Provide the [x, y] coordinate of the cell's center where the given text is located.  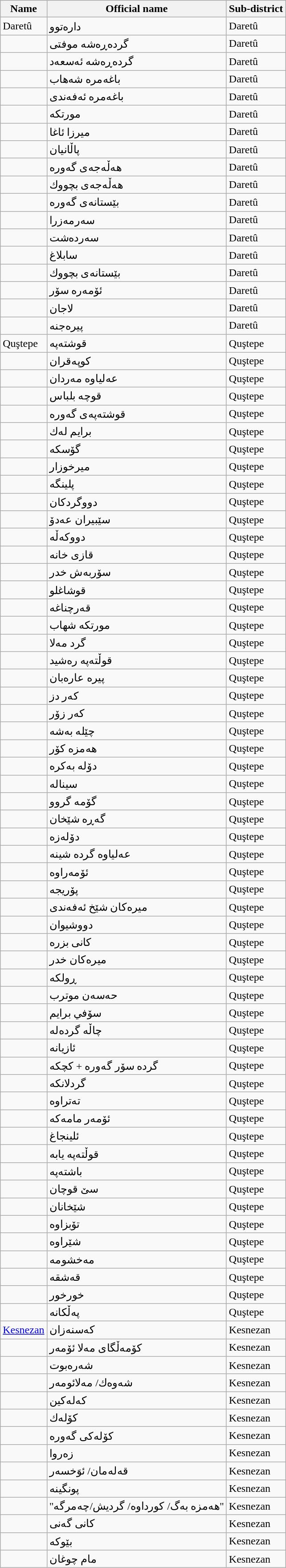
دووشيوان [136, 925]
گرده‌ سۆر گه‌وره‌ + كچكه‌ [136, 1066]
باغه‌مره‌ شه‌هاب [136, 79]
خورخور [136, 1295]
ميره‌كان شێخ ئه‌فه‌ندى [136, 907]
"هه‌مزه‌ به‌گ/ كورداوه‌/ گرديش/چه‌مرگه‌" [136, 1506]
كه‌له‌كين [136, 1401]
بێستانه‌ى بچووك [136, 273]
ئۆمه‌ره‌ سۆر [136, 290]
زه‌روا [136, 1453]
چاڵه‌ گرده‌له‌ [136, 1030]
قوڵته‌په‌ يابه‌ [136, 1154]
لاجان [136, 308]
دۆله‌ به‌كره‌ [136, 766]
سه‌رمه‌زرا [136, 220]
برايم له‌ك [136, 432]
هه‌ڵه‌جه‌ى گه‌وره‌ [136, 167]
ئازيانه‌ [136, 1048]
شه‌ره‌بوت [136, 1365]
گۆمه‌ گروو [136, 802]
پونگينه‌ [136, 1488]
سه‌رده‌شت [136, 238]
سێ قوچان [136, 1189]
كانى گه‌نى [136, 1524]
دووكه‌ڵه‌ [136, 537]
قوچه‌ بلباس [136, 396]
سۆفي برايم [136, 1013]
Sub-district [256, 9]
كوپه‌قران [136, 361]
قه‌رچناغه‌ [136, 607]
باغه‌مره‌ ئه‌فه‌ندى [136, 97]
ڕولكه‌ [136, 977]
داره‌توو [136, 26]
كه‌ر زۆر [136, 713]
سابلاغ [136, 255]
دۆله‌زه‌ [136, 837]
هه‌مزه‌ كۆر [136, 749]
شێخانان [136, 1207]
تۆبزاوه‌ [136, 1224]
كانى بزره‌ [136, 942]
ته‌تراوه‌ [136, 1101]
ميرخوزار [136, 467]
Official name [136, 9]
عه‌لياوه‌ مه‌ردان [136, 379]
كۆله‌كى گه‌وره‌ [136, 1436]
پۆريجه‌ [136, 889]
ميره‌كان خدر [136, 960]
قوشته‌په‌ [136, 343]
چێله‌ به‌شه‌ [136, 731]
كه‌سنه‌زان [136, 1330]
مام چوغان [136, 1559]
گردلانكه‌ [136, 1083]
بێستانه‌ى گه‌وره‌ [136, 202]
قه‌شقه‌ [136, 1277]
ئۆمه‌ر مامه‌كه‌ [136, 1119]
حه‌سه‌ن موترب [136, 995]
مورتكه‌ [136, 114]
كۆله‌ك [136, 1418]
په‌ڵكانه‌ [136, 1312]
قازى خانه‌ [136, 555]
ميرزا ئاغا [136, 132]
گرده‌ڕه‌شه‌ ئه‌سعه‌د [136, 61]
سۆربه‌ش خدر [136, 572]
پلينگه‌ [136, 484]
قوشاغلو [136, 590]
پيره‌ عاره‌بان [136, 678]
مه‌خشومه‌ [136, 1259]
شه‌وه‌ك/ مه‌لائومه‌ر [136, 1383]
گرده‌ڕه‌شه‌ موفتى [136, 44]
Name [24, 9]
ئلينجاغ [136, 1136]
بێوكه‌ [136, 1541]
گرد مه‌لا [136, 643]
قوشته‌په‌ى گه‌وره‌ [136, 414]
هه‌ڵه‌جه‌ى بچووك [136, 185]
باشته‌په‌ [136, 1171]
گه‌ڕه‌ شێخان [136, 819]
شێراوه‌ [136, 1242]
قه‌له‌مان/ ئوَخسه‌ر [136, 1471]
كۆمه‌ڵگاى مه‌لا ئۆمه‌ر [136, 1348]
قوڵته‌په‌ ره‌شيد [136, 660]
دووگردكان [136, 502]
پيره‌جنه‌ [136, 326]
سێبيران عه‌دۆ [136, 520]
پاڵانيان [136, 150]
سيناله‌ [136, 784]
گۆسكه‌ [136, 449]
ئۆمه‌راوه‌ [136, 872]
عه‌لياوه‌ گرده‌ شينه‌ [136, 854]
كه‌ر دز [136, 696]
مورتكه‌ شهاب [136, 625]
